Find where the given text appears and provide that cell's center as (X, Y) coordinate. 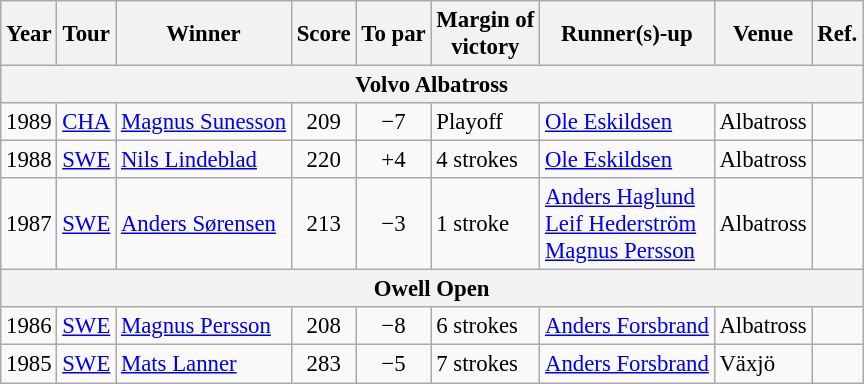
CHA (86, 122)
Owell Open (432, 289)
−7 (394, 122)
Anders Haglund Leif Hederström Magnus Persson (627, 224)
7 strokes (486, 364)
1988 (29, 160)
−5 (394, 364)
+4 (394, 160)
Tour (86, 34)
208 (324, 327)
Volvo Albatross (432, 85)
Ref. (837, 34)
6 strokes (486, 327)
Runner(s)-up (627, 34)
213 (324, 224)
Anders Sørensen (204, 224)
Playoff (486, 122)
1989 (29, 122)
−8 (394, 327)
Year (29, 34)
Mats Lanner (204, 364)
Venue (763, 34)
4 strokes (486, 160)
220 (324, 160)
1985 (29, 364)
Nils Lindeblad (204, 160)
Magnus Persson (204, 327)
1986 (29, 327)
1987 (29, 224)
Magnus Sunesson (204, 122)
283 (324, 364)
−3 (394, 224)
To par (394, 34)
Växjö (763, 364)
Margin ofvictory (486, 34)
Winner (204, 34)
209 (324, 122)
Score (324, 34)
1 stroke (486, 224)
